Identify which cell holds the provided text, then report its (X, Y) central coordinate. 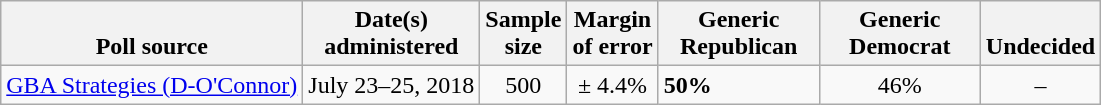
– (1040, 85)
GBA Strategies (D-O'Connor) (152, 85)
Poll source (152, 34)
July 23–25, 2018 (392, 85)
46% (900, 85)
Undecided (1040, 34)
GenericRepublican (738, 34)
Marginof error (612, 34)
± 4.4% (612, 85)
50% (738, 85)
500 (524, 85)
Samplesize (524, 34)
GenericDemocrat (900, 34)
Date(s)administered (392, 34)
